Provide the [x, y] coordinate of the cell's center where the given text is located.  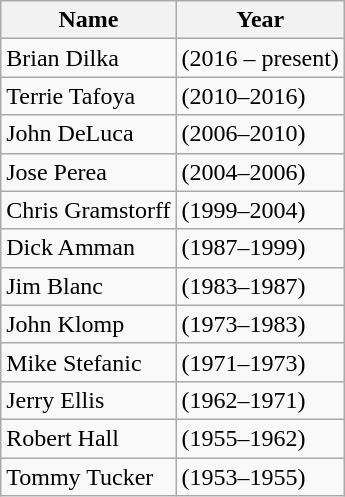
(2006–2010) [260, 134]
(1971–1973) [260, 362]
John DeLuca [88, 134]
(1962–1971) [260, 400]
Mike Stefanic [88, 362]
(2010–2016) [260, 96]
Tommy Tucker [88, 477]
(2016 – present) [260, 58]
Name [88, 20]
(1987–1999) [260, 248]
(1955–1962) [260, 438]
Dick Amman [88, 248]
(1973–1983) [260, 324]
(1999–2004) [260, 210]
Robert Hall [88, 438]
Jose Perea [88, 172]
Jim Blanc [88, 286]
(1983–1987) [260, 286]
Brian Dilka [88, 58]
John Klomp [88, 324]
(2004–2006) [260, 172]
(1953–1955) [260, 477]
Jerry Ellis [88, 400]
Terrie Tafoya [88, 96]
Chris Gramstorff [88, 210]
Year [260, 20]
